Detect which cell encompasses the target text, then output its [x, y] center coordinate. 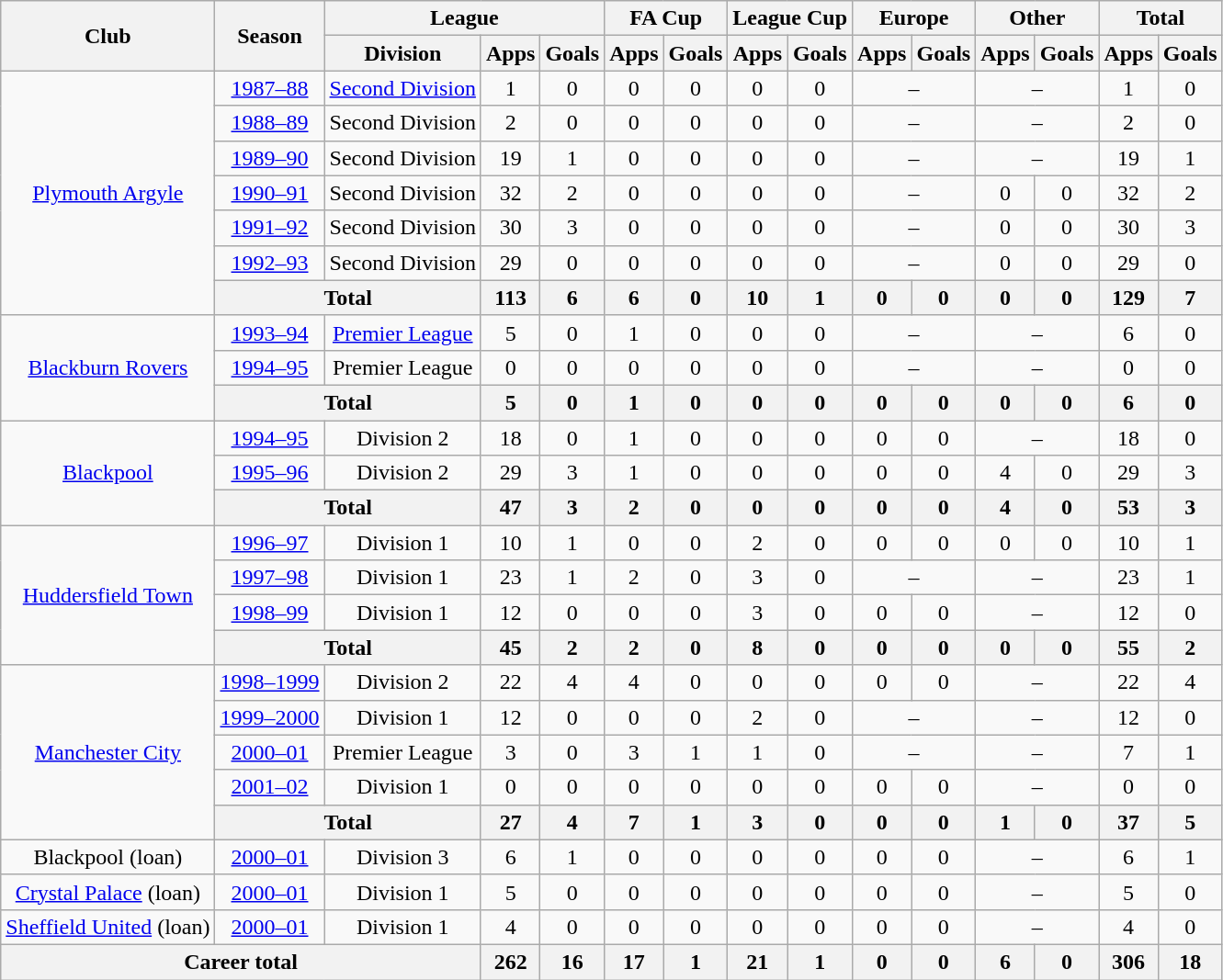
Huddersfield Town [108, 595]
League Cup [790, 18]
1999–2000 [270, 717]
Blackpool (loan) [108, 857]
53 [1128, 508]
Crystal Palace (loan) [108, 892]
Blackburn Rovers [108, 367]
1991–92 [270, 228]
8 [757, 648]
1996–97 [270, 543]
Manchester City [108, 752]
1995–96 [270, 473]
Division [402, 53]
16 [572, 962]
Plymouth Argyle [108, 193]
17 [634, 962]
1998–99 [270, 613]
Division 3 [402, 857]
37 [1128, 822]
Career total [241, 962]
1993–94 [270, 332]
FA Cup [666, 18]
27 [510, 822]
1987–88 [270, 88]
Club [108, 36]
262 [510, 962]
129 [1128, 298]
47 [510, 508]
2001–02 [270, 787]
45 [510, 648]
League [465, 18]
Sheffield United (loan) [108, 927]
1998–1999 [270, 682]
Other [1037, 18]
1997–98 [270, 578]
Europe [914, 18]
Season [270, 36]
1992–93 [270, 263]
1990–91 [270, 193]
113 [510, 298]
1989–90 [270, 158]
306 [1128, 962]
21 [757, 962]
Blackpool [108, 473]
1988–89 [270, 123]
55 [1128, 648]
